Detect which cell encompasses the target text, then output its (x, y) center coordinate. 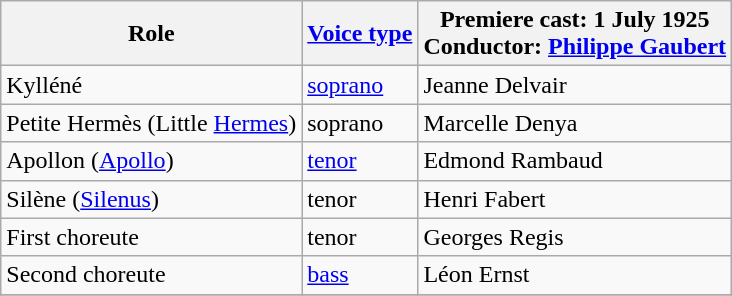
Voice type (360, 34)
Edmond Rambaud (575, 161)
Premiere cast: 1 July 1925Conductor: Philippe Gaubert (575, 34)
Role (152, 34)
Marcelle Denya (575, 123)
Second choreute (152, 275)
Petite Hermès (Little Hermes) (152, 123)
Jeanne Delvair (575, 85)
Silène (Silenus) (152, 199)
Kylléné (152, 85)
First choreute (152, 237)
Georges Regis (575, 237)
Henri Fabert (575, 199)
Léon Ernst (575, 275)
Apollon (Apollo) (152, 161)
bass (360, 275)
